Capture the cell that displays the provided text and extract its (X, Y) central coordinate. 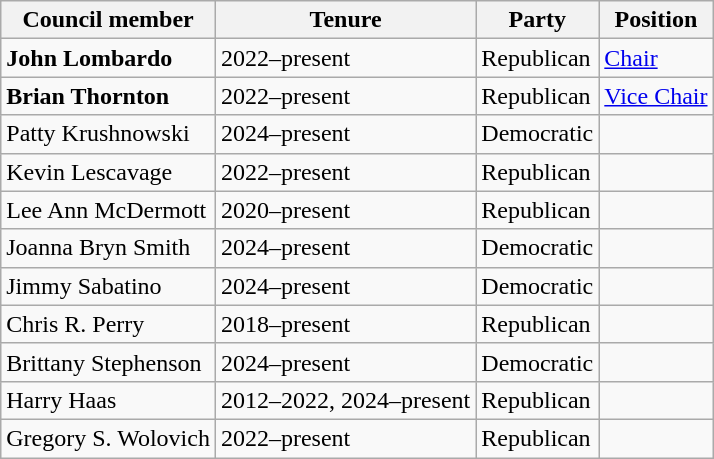
Chair (656, 58)
Gregory S. Wolovich (108, 438)
Brian Thornton (108, 96)
Patty Krushnowski (108, 134)
Harry Haas (108, 400)
Vice Chair (656, 96)
2012–2022, 2024–present (345, 400)
2020–present (345, 210)
Lee Ann McDermott (108, 210)
Tenure (345, 20)
Jimmy Sabatino (108, 286)
Position (656, 20)
Brittany Stephenson (108, 362)
Chris R. Perry (108, 324)
Party (538, 20)
John Lombardo (108, 58)
Kevin Lescavage (108, 172)
Council member (108, 20)
2018–present (345, 324)
Joanna Bryn Smith (108, 248)
